Find where the given text appears and provide that cell's center as [X, Y] coordinate. 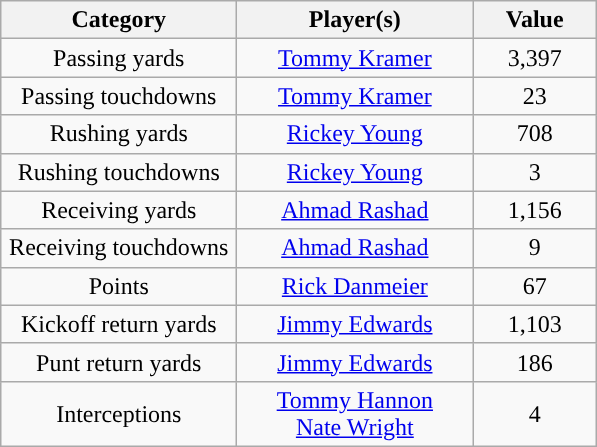
Category [119, 20]
9 [535, 248]
Tommy Hannon Nate Wright [355, 414]
Receiving yards [119, 210]
Player(s) [355, 20]
Passing yards [119, 58]
3 [535, 172]
1,156 [535, 210]
Value [535, 20]
Points [119, 286]
186 [535, 362]
Receiving touchdowns [119, 248]
67 [535, 286]
23 [535, 96]
4 [535, 414]
708 [535, 134]
1,103 [535, 324]
Rushing touchdowns [119, 172]
Passing touchdowns [119, 96]
Punt return yards [119, 362]
Rushing yards [119, 134]
Interceptions [119, 414]
Kickoff return yards [119, 324]
3,397 [535, 58]
Rick Danmeier [355, 286]
